Search for the cell housing the specified text and yield its (x, y) center coordinate. 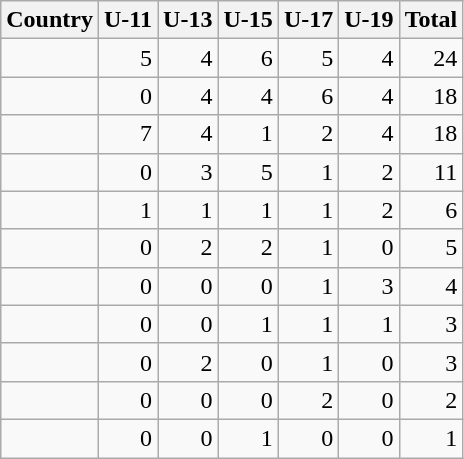
Country (50, 20)
7 (128, 134)
U-13 (188, 20)
11 (431, 172)
U-11 (128, 20)
U-15 (248, 20)
U-19 (369, 20)
U-17 (308, 20)
24 (431, 58)
Total (431, 20)
